Search for the cell housing the specified text and yield its (x, y) center coordinate. 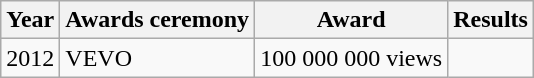
Year (30, 20)
100 000 000 views (352, 58)
Results (491, 20)
VEVO (158, 58)
Award (352, 20)
Awards ceremony (158, 20)
2012 (30, 58)
